Pinpoint the cell where the given text exists, returning its [x, y] midpoint coordinate. 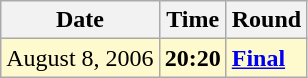
20:20 [192, 58]
Final [266, 58]
Round [266, 20]
Time [192, 20]
August 8, 2006 [80, 58]
Date [80, 20]
